From the cell containing the given text, extract its center point as [x, y] coordinate. 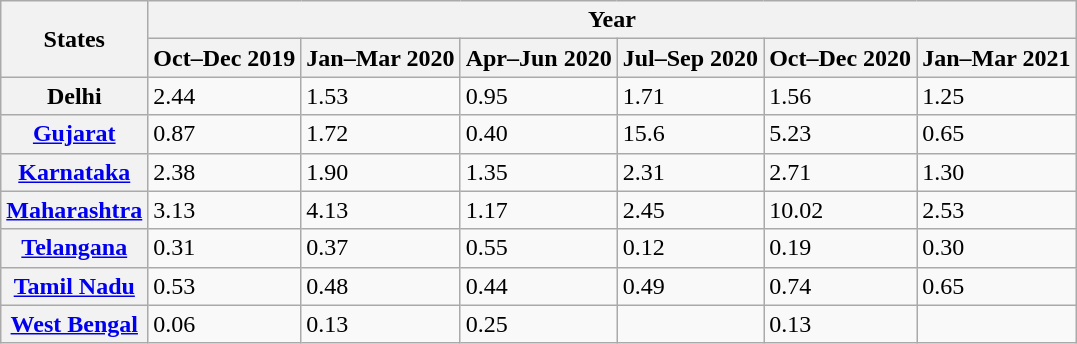
Apr–Jun 2020 [538, 58]
Jan–Mar 2020 [380, 58]
0.48 [380, 286]
2.31 [690, 172]
5.23 [840, 134]
0.19 [840, 248]
0.06 [224, 324]
1.56 [840, 96]
Tamil Nadu [74, 286]
0.44 [538, 286]
States [74, 39]
0.53 [224, 286]
0.25 [538, 324]
Jul–Sep 2020 [690, 58]
1.17 [538, 210]
0.74 [840, 286]
0.30 [996, 248]
1.90 [380, 172]
Oct–Dec 2019 [224, 58]
1.72 [380, 134]
2.53 [996, 210]
Year [612, 20]
4.13 [380, 210]
0.55 [538, 248]
0.95 [538, 96]
2.45 [690, 210]
0.12 [690, 248]
2.38 [224, 172]
Karnataka [74, 172]
Oct–Dec 2020 [840, 58]
Jan–Mar 2021 [996, 58]
1.71 [690, 96]
1.25 [996, 96]
1.30 [996, 172]
10.02 [840, 210]
0.87 [224, 134]
0.40 [538, 134]
2.71 [840, 172]
Telangana [74, 248]
2.44 [224, 96]
3.13 [224, 210]
Gujarat [74, 134]
Maharashtra [74, 210]
West Bengal [74, 324]
1.35 [538, 172]
15.6 [690, 134]
0.37 [380, 248]
Delhi [74, 96]
1.53 [380, 96]
0.49 [690, 286]
0.31 [224, 248]
